Extract the (X, Y) coordinate from the center of the cell holding the provided text.  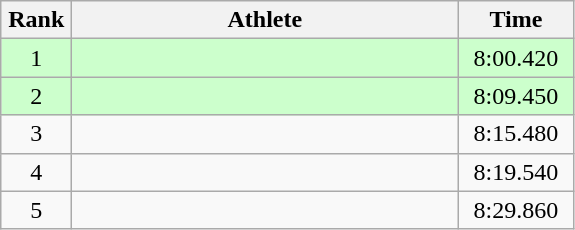
5 (36, 210)
Time (516, 20)
4 (36, 172)
Athlete (265, 20)
1 (36, 58)
2 (36, 96)
3 (36, 134)
8:19.540 (516, 172)
8:29.860 (516, 210)
Rank (36, 20)
8:00.420 (516, 58)
8:15.480 (516, 134)
8:09.450 (516, 96)
